Search for the cell housing the specified text and yield its [X, Y] center coordinate. 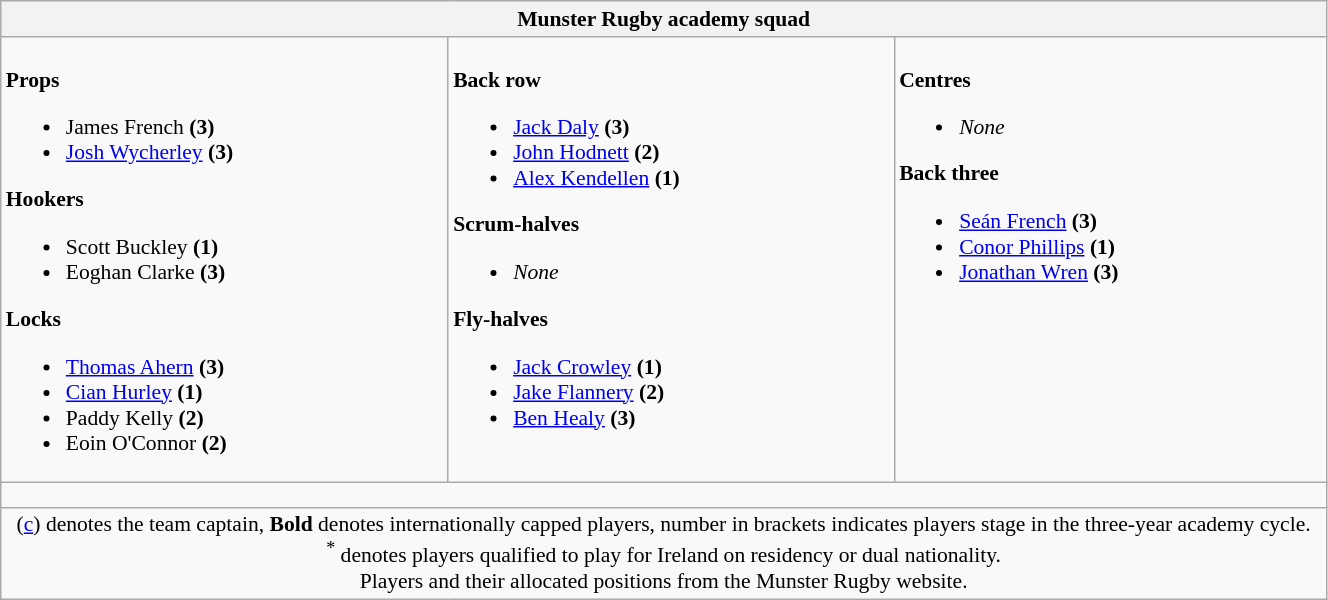
Back row Jack Daly (3) John Hodnett (2) Alex Kendellen (1)Scrum-halvesNoneFly-halves Jack Crowley (1) Jake Flannery (2) Ben Healy (3) [671, 260]
CentresNoneBack three Seán French (3) Conor Phillips (1) Jonathan Wren (3) [1110, 260]
Munster Rugby academy squad [664, 19]
